Pinpoint the cell where the given text exists, returning its (x, y) midpoint coordinate. 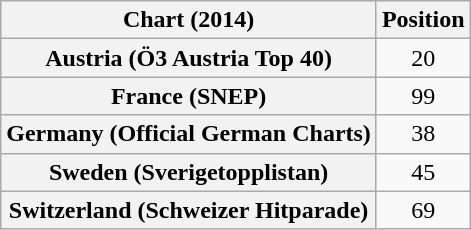
Sweden (Sverigetopplistan) (189, 172)
38 (423, 134)
Switzerland (Schweizer Hitparade) (189, 210)
45 (423, 172)
Chart (2014) (189, 20)
Position (423, 20)
99 (423, 96)
Austria (Ö3 Austria Top 40) (189, 58)
Germany (Official German Charts) (189, 134)
France (SNEP) (189, 96)
20 (423, 58)
69 (423, 210)
